Search for the cell housing the specified text and yield its (X, Y) center coordinate. 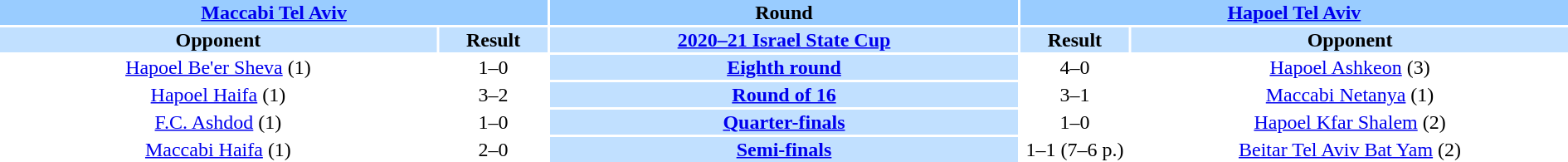
Maccabi Tel Aviv (274, 12)
2020–21 Israel State Cup (783, 40)
Beitar Tel Aviv Bat Yam (2) (1350, 150)
Hapoel Tel Aviv (1294, 12)
Hapoel Kfar Shalem (2) (1350, 122)
1–1 (7–6 p.) (1075, 150)
Eighth round (783, 67)
Hapoel Ashkeon (3) (1350, 67)
Hapoel Haifa (1) (218, 95)
Quarter-finals (783, 122)
Semi-finals (783, 150)
Round of 16 (783, 95)
3–1 (1075, 95)
F.C. Ashdod (1) (218, 122)
2–0 (493, 150)
Round (783, 12)
Maccabi Netanya (1) (1350, 95)
Hapoel Be'er Sheva (1) (218, 67)
3–2 (493, 95)
Maccabi Haifa (1) (218, 150)
4–0 (1075, 67)
